Find where the given text appears and provide that cell's center as [X, Y] coordinate. 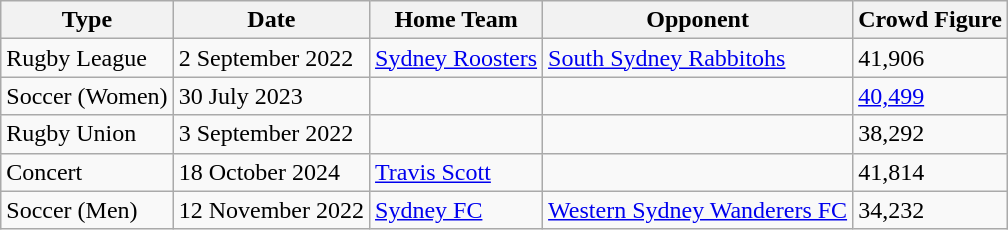
Concert [87, 172]
2 September 2022 [271, 58]
40,499 [930, 96]
38,292 [930, 134]
41,906 [930, 58]
41,814 [930, 172]
18 October 2024 [271, 172]
Western Sydney Wanderers FC [698, 210]
34,232 [930, 210]
Opponent [698, 20]
30 July 2023 [271, 96]
3 September 2022 [271, 134]
Sydney FC [456, 210]
Type [87, 20]
Crowd Figure [930, 20]
Travis Scott [456, 172]
Soccer (Women) [87, 96]
Home Team [456, 20]
Sydney Roosters [456, 58]
Rugby Union [87, 134]
South Sydney Rabbitohs [698, 58]
Date [271, 20]
Rugby League [87, 58]
Soccer (Men) [87, 210]
12 November 2022 [271, 210]
